Pinpoint the cell where the given text exists, returning its [X, Y] midpoint coordinate. 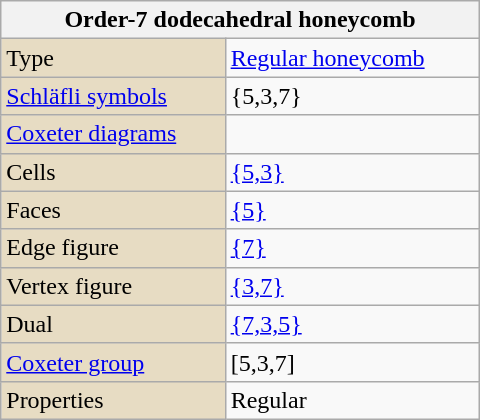
{5,3} [352, 172]
Schläfli symbols [113, 96]
Coxeter group [113, 362]
{7} [352, 248]
{5,3,7} [352, 96]
Faces [113, 210]
Coxeter diagrams [113, 134]
Type [113, 58]
Properties [113, 400]
Vertex figure [113, 286]
[5,3,7] [352, 362]
Cells [113, 172]
{3,7} [352, 286]
Dual [113, 324]
Order-7 dodecahedral honeycomb [240, 20]
Regular honeycomb [352, 58]
{5} [352, 210]
Edge figure [113, 248]
Regular [352, 400]
{7,3,5} [352, 324]
